Return [x, y] of the center of cell containing provided text 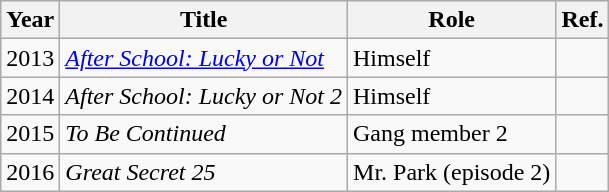
To Be Continued [204, 134]
Mr. Park (episode 2) [452, 172]
2013 [30, 58]
Year [30, 20]
Great Secret 25 [204, 172]
Title [204, 20]
Role [452, 20]
2014 [30, 96]
2016 [30, 172]
Ref. [582, 20]
After School: Lucky or Not 2 [204, 96]
2015 [30, 134]
Gang member 2 [452, 134]
After School: Lucky or Not [204, 58]
